From the cell containing the given text, extract its center point as [x, y] coordinate. 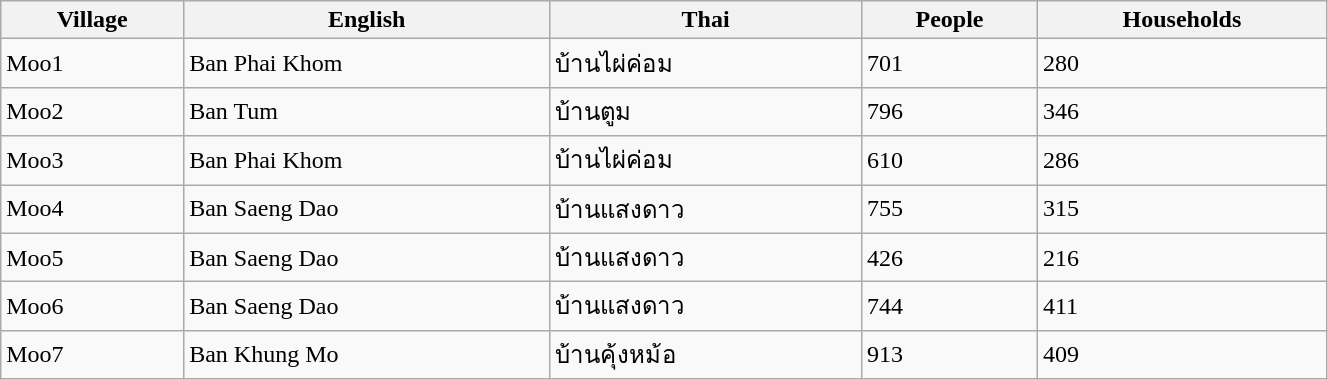
Moo4 [92, 208]
913 [949, 354]
Moo2 [92, 112]
409 [1182, 354]
286 [1182, 160]
English [367, 20]
Ban Khung Mo [367, 354]
บ้านคุ้งหม้อ [706, 354]
Moo5 [92, 258]
People [949, 20]
Moo6 [92, 306]
Village [92, 20]
Moo7 [92, 354]
280 [1182, 64]
755 [949, 208]
Ban Tum [367, 112]
216 [1182, 258]
Thai [706, 20]
796 [949, 112]
346 [1182, 112]
701 [949, 64]
315 [1182, 208]
บ้านตูม [706, 112]
744 [949, 306]
610 [949, 160]
Households [1182, 20]
Moo3 [92, 160]
411 [1182, 306]
Moo1 [92, 64]
426 [949, 258]
